Search for the cell housing the specified text and yield its [x, y] center coordinate. 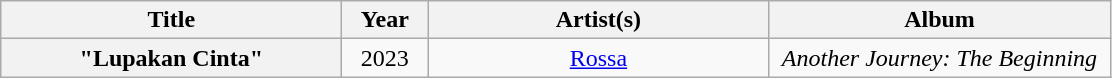
Album [940, 20]
2023 [385, 58]
Artist(s) [598, 20]
"Lupakan Cinta" [172, 58]
Title [172, 20]
Another Journey: The Beginning [940, 58]
Rossa [598, 58]
Year [385, 20]
